Identify which cell holds the provided text, then report its [X, Y] central coordinate. 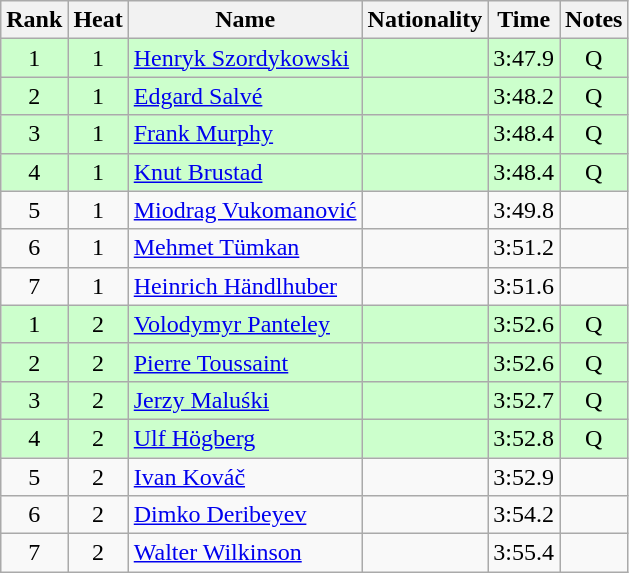
Time [524, 20]
Rank [34, 20]
Knut Brustad [245, 172]
3:54.2 [524, 515]
Jerzy Maluśki [245, 400]
3:51.6 [524, 286]
3:51.2 [524, 248]
Walter Wilkinson [245, 553]
3:52.9 [524, 477]
Dimko Deribeyev [245, 515]
Frank Murphy [245, 134]
Henryk Szordykowski [245, 58]
Nationality [425, 20]
3:55.4 [524, 553]
3:52.8 [524, 438]
3:52.7 [524, 400]
Name [245, 20]
Notes [594, 20]
Heinrich Händlhuber [245, 286]
Mehmet Tümkan [245, 248]
3:49.8 [524, 210]
Miodrag Vukomanović [245, 210]
Heat [98, 20]
Volodymyr Panteley [245, 324]
Edgard Salvé [245, 96]
3:47.9 [524, 58]
Ulf Högberg [245, 438]
Pierre Toussaint [245, 362]
3:48.2 [524, 96]
Ivan Kováč [245, 477]
